Search for the cell housing the specified text and yield its [x, y] center coordinate. 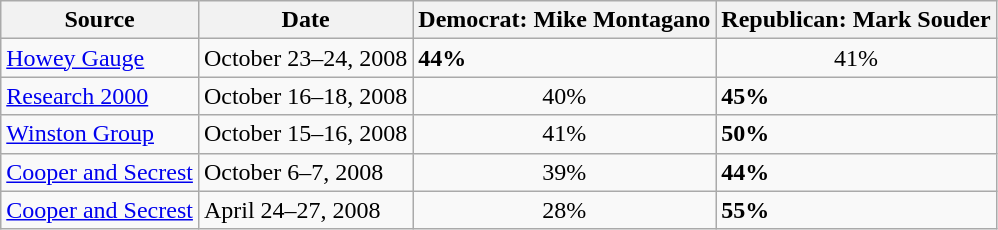
50% [856, 134]
39% [564, 172]
Howey Gauge [100, 58]
Date [305, 20]
55% [856, 210]
Republican: Mark Souder [856, 20]
October 6–7, 2008 [305, 172]
Research 2000 [100, 96]
40% [564, 96]
Democrat: Mike Montagano [564, 20]
28% [564, 210]
Winston Group [100, 134]
October 16–18, 2008 [305, 96]
April 24–27, 2008 [305, 210]
45% [856, 96]
October 15–16, 2008 [305, 134]
October 23–24, 2008 [305, 58]
Source [100, 20]
